Pinpoint the cell where the given text exists, returning its (x, y) midpoint coordinate. 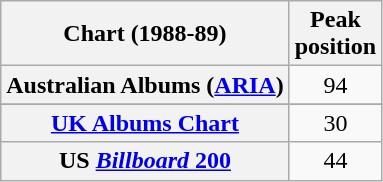
Peakposition (335, 34)
94 (335, 85)
Australian Albums (ARIA) (145, 85)
Chart (1988-89) (145, 34)
30 (335, 123)
US Billboard 200 (145, 161)
UK Albums Chart (145, 123)
44 (335, 161)
